Capture the cell that displays the provided text and extract its (X, Y) central coordinate. 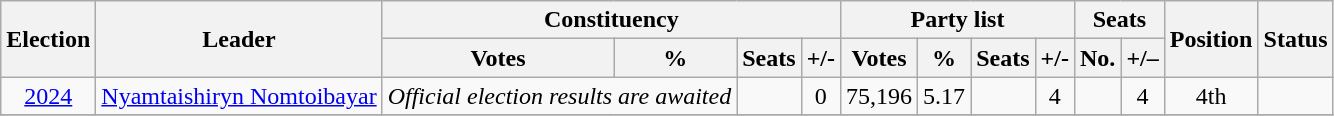
Election (48, 39)
Official election results are awaited (560, 96)
Nyamtaishiryn Nomtoibayar (239, 96)
5.17 (944, 96)
Constituency (611, 20)
75,196 (880, 96)
Party list (958, 20)
Status (1296, 39)
Leader (239, 39)
Position (1211, 39)
+/– (1142, 58)
0 (820, 96)
2024 (48, 96)
4th (1211, 96)
No. (1097, 58)
